Output the [X, Y] coordinate of the center of the cell containing the given text.  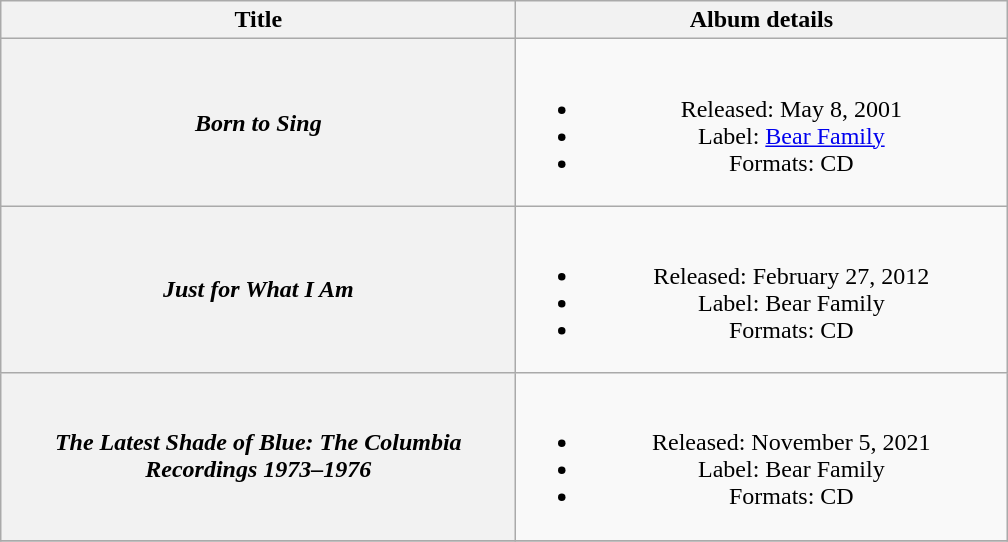
Album details [762, 20]
The Latest Shade of Blue: The Columbia Recordings 1973–1976 [258, 456]
Released: November 5, 2021Label: Bear FamilyFormats: CD [762, 456]
Title [258, 20]
Just for What I Am [258, 290]
Born to Sing [258, 122]
Released: May 8, 2001Label: Bear FamilyFormats: CD [762, 122]
Released: February 27, 2012Label: Bear FamilyFormats: CD [762, 290]
